Capture the cell that displays the provided text and extract its (x, y) central coordinate. 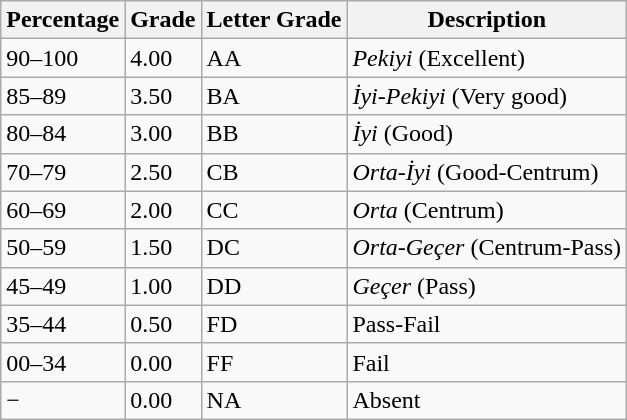
Orta-Geçer (Centrum-Pass) (487, 248)
Pekiyi (Excellent) (487, 58)
BB (274, 134)
1.50 (163, 248)
NA (274, 400)
Letter Grade (274, 20)
2.50 (163, 172)
CC (274, 210)
DC (274, 248)
Absent (487, 400)
Fail (487, 362)
85–89 (63, 96)
90–100 (63, 58)
İyi (Good) (487, 134)
00–34 (63, 362)
3.50 (163, 96)
Description (487, 20)
60–69 (63, 210)
− (63, 400)
CB (274, 172)
1.00 (163, 286)
4.00 (163, 58)
35–44 (63, 324)
Percentage (63, 20)
Pass-Fail (487, 324)
AA (274, 58)
2.00 (163, 210)
50–59 (63, 248)
45–49 (63, 286)
Orta-İyi (Good-Centrum) (487, 172)
FF (274, 362)
80–84 (63, 134)
BA (274, 96)
Geçer (Pass) (487, 286)
İyi-Pekiyi (Very good) (487, 96)
DD (274, 286)
FD (274, 324)
70–79 (63, 172)
Grade (163, 20)
3.00 (163, 134)
Orta (Centrum) (487, 210)
0.50 (163, 324)
